Search for the cell housing the specified text and yield its (X, Y) center coordinate. 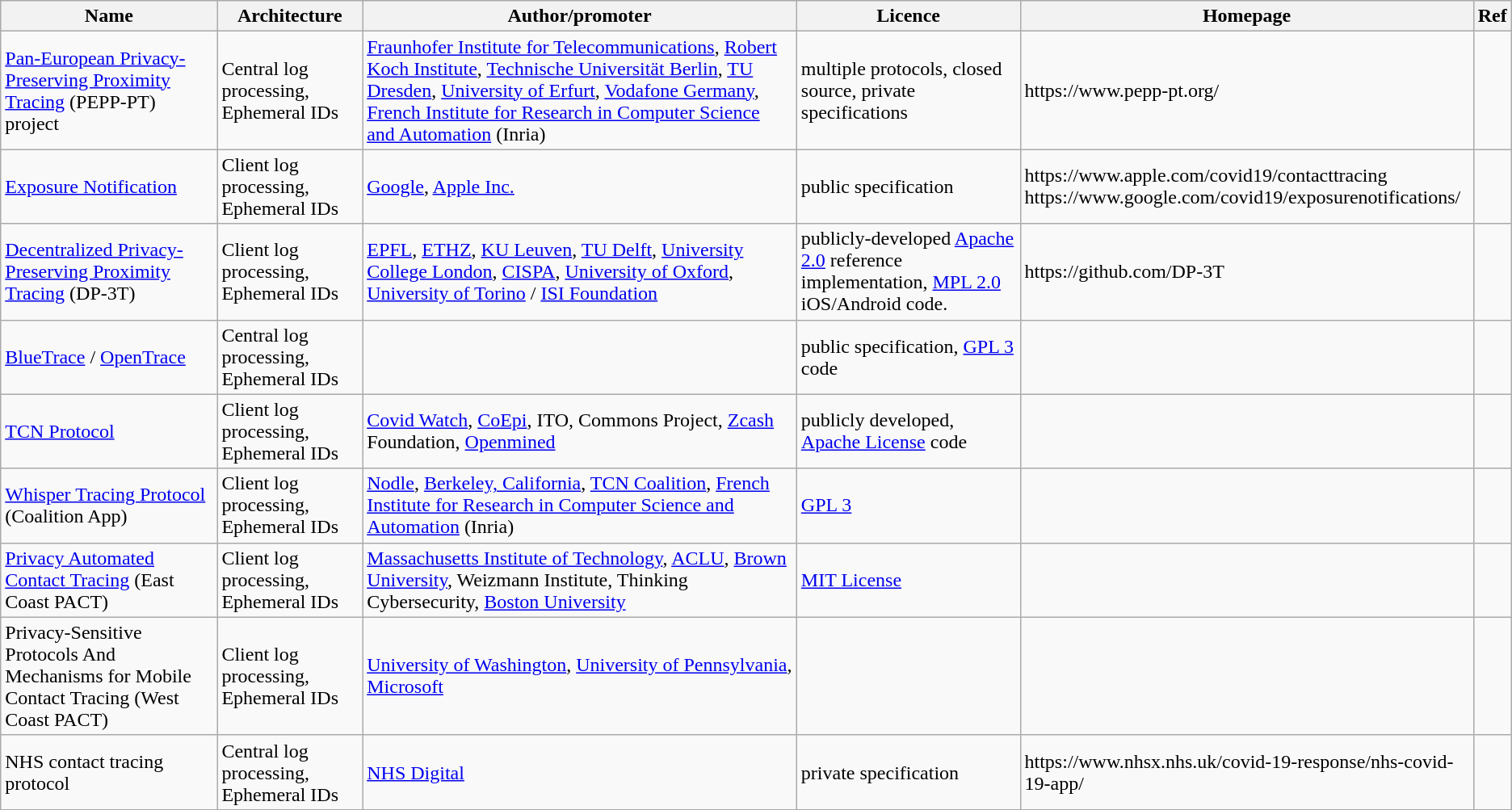
https://www.nhsx.nhs.uk/covid-19-response/nhs-covid-19-app/ (1247, 772)
MIT License (908, 580)
https://github.com/DP-3T (1247, 271)
public specification (908, 187)
NHS contact tracing protocol (109, 772)
Massachusetts Institute of Technology, ACLU, Brown University, Weizmann Institute, Thinking Cybersecurity, Boston University (580, 580)
Homepage (1247, 16)
Ref (1493, 16)
https://www.pepp-pt.org/ (1247, 90)
Pan-European Privacy-Preserving Proximity Tracing (PEPP-PT) project (109, 90)
public specification, GPL 3 code (908, 357)
Google, Apple Inc. (580, 187)
Exposure Notification (109, 187)
publicly developed, Apache License code (908, 431)
Decentralized Privacy-Preserving Proximity Tracing (DP-3T) (109, 271)
https://www.apple.com/covid19/contacttracinghttps://www.google.com/covid19/exposurenotifications/ (1247, 187)
publicly-developed Apache 2.0 reference implementation, MPL 2.0 iOS/Android code. (908, 271)
Whisper Tracing Protocol (Coalition App) (109, 506)
EPFL, ETHZ, KU Leuven, TU Delft, University College London, CISPA, University of Oxford, University of Torino / ISI Foundation (580, 271)
Licence (908, 16)
Central log processing,Ephemeral IDs (290, 357)
Covid Watch, CoEpi, ITO, Commons Project, Zcash Foundation, Openmined (580, 431)
Name (109, 16)
BlueTrace / OpenTrace (109, 357)
Architecture (290, 16)
Privacy Automated Contact Tracing (East Coast PACT) (109, 580)
University of Washington, University of Pennsylvania, Microsoft (580, 676)
GPL 3 (908, 506)
NHS Digital (580, 772)
Privacy-Sensitive Protocols And Mechanisms for Mobile Contact Tracing (West Coast PACT) (109, 676)
Nodle, Berkeley, California, TCN Coalition, French Institute for Research in Computer Science and Automation (Inria) (580, 506)
private specification (908, 772)
TCN Protocol (109, 431)
Author/promoter (580, 16)
multiple protocols, closed source, private specifications (908, 90)
